Identify which cell holds the provided text, then report its [x, y] central coordinate. 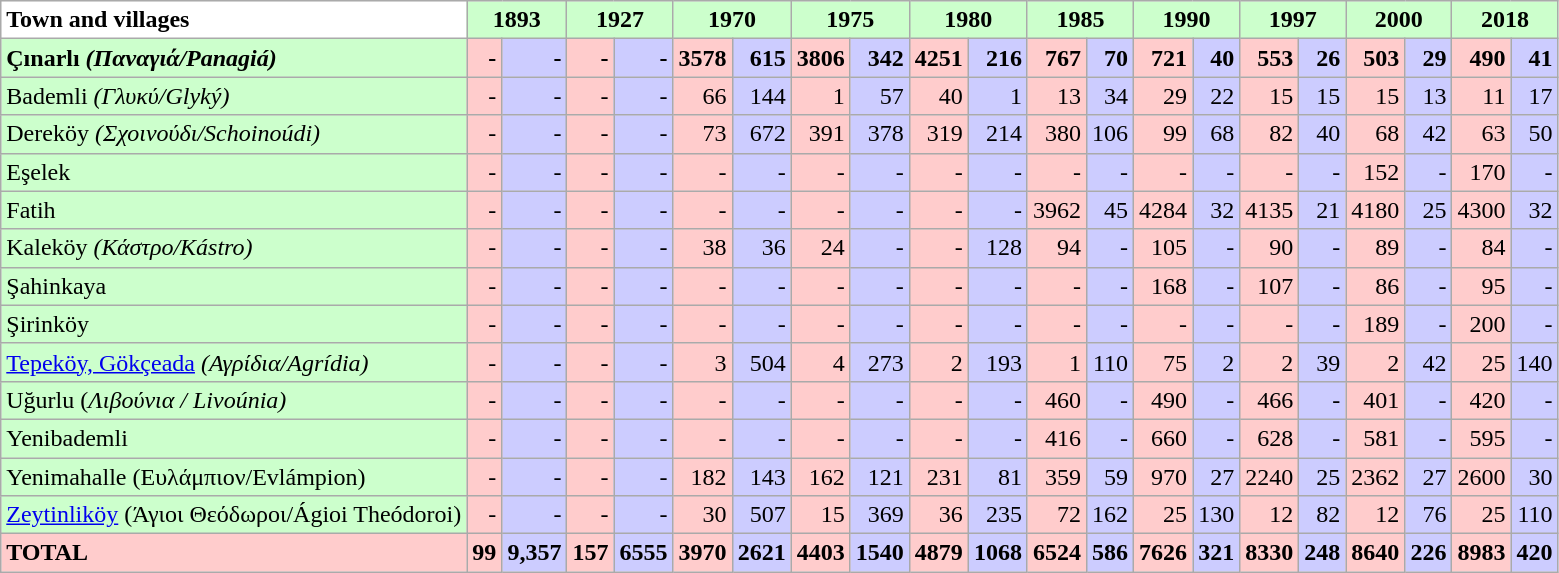
553 [1270, 58]
3962 [1056, 210]
4135 [1270, 210]
4300 [1482, 210]
144 [762, 96]
2621 [762, 553]
9,357 [534, 553]
200 [1482, 324]
504 [762, 362]
1068 [998, 553]
TOTAL [234, 553]
401 [1376, 400]
235 [998, 515]
Bademli (Γλυκύ/Glyký) [234, 96]
342 [880, 58]
143 [762, 477]
26 [1322, 58]
170 [1482, 172]
130 [1216, 515]
359 [1056, 477]
105 [1164, 248]
Şahinkaya [234, 286]
970 [1164, 477]
95 [1482, 286]
615 [762, 58]
Şirinköy [234, 324]
Fatih [234, 210]
89 [1376, 248]
416 [1056, 438]
216 [998, 58]
321 [1216, 553]
17 [1534, 96]
767 [1056, 58]
182 [702, 477]
34 [1110, 96]
81 [998, 477]
Town and villages [234, 20]
41 [1534, 58]
4251 [938, 58]
4180 [1376, 210]
8640 [1376, 553]
2240 [1270, 477]
Dereköy (Σχοινούδι/Schoinoúdi) [234, 134]
45 [1110, 210]
72 [1056, 515]
140 [1534, 362]
66 [702, 96]
Zeytinliköy (Άγιοι Θεόδωροι/Ágioi Theódoroi) [234, 515]
1997 [1293, 20]
660 [1164, 438]
1540 [880, 553]
63 [1482, 134]
57 [880, 96]
380 [1056, 134]
226 [1428, 553]
94 [1056, 248]
168 [1164, 286]
4 [820, 362]
273 [880, 362]
3 [702, 362]
Yenimahalle (Ευλάμπιον/Evlámpion) [234, 477]
369 [880, 515]
628 [1270, 438]
Kaleköy (Κάστρο/Kástro) [234, 248]
59 [1110, 477]
231 [938, 477]
460 [1056, 400]
466 [1270, 400]
2018 [1505, 20]
Uğurlu (Λιβούνια / Livoúnia) [234, 400]
38 [702, 248]
4879 [938, 553]
1927 [620, 20]
189 [1376, 324]
22 [1216, 96]
3578 [702, 58]
21 [1322, 210]
121 [880, 477]
70 [1110, 58]
1980 [968, 20]
73 [702, 134]
Çınarlı (Παναγιά/Panagiá) [234, 58]
672 [762, 134]
75 [1164, 362]
24 [820, 248]
3806 [820, 58]
1970 [732, 20]
Yenibademli [234, 438]
586 [1110, 553]
8330 [1270, 553]
193 [998, 362]
7626 [1164, 553]
50 [1534, 134]
Tepeköy, Gökçeada (Αγρίδια/Agrídia) [234, 362]
507 [762, 515]
2000 [1399, 20]
8983 [1482, 553]
319 [938, 134]
84 [1482, 248]
76 [1428, 515]
1975 [850, 20]
86 [1376, 286]
128 [998, 248]
595 [1482, 438]
6524 [1056, 553]
4284 [1164, 210]
4403 [820, 553]
6555 [644, 553]
214 [998, 134]
1985 [1080, 20]
107 [1270, 286]
248 [1322, 553]
152 [1376, 172]
378 [880, 134]
106 [1110, 134]
391 [820, 134]
157 [590, 553]
2362 [1376, 477]
581 [1376, 438]
1893 [517, 20]
503 [1376, 58]
11 [1482, 96]
1990 [1187, 20]
39 [1322, 362]
3970 [702, 553]
Eşelek [234, 172]
721 [1164, 58]
90 [1270, 248]
2600 [1482, 477]
